Pinpoint the cell where the given text exists, returning its [x, y] midpoint coordinate. 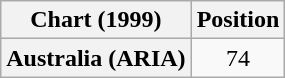
Chart (1999) [96, 20]
Australia (ARIA) [96, 58]
Position [238, 20]
74 [238, 58]
